Output the (x, y) coordinate of the center of the cell containing the given text.  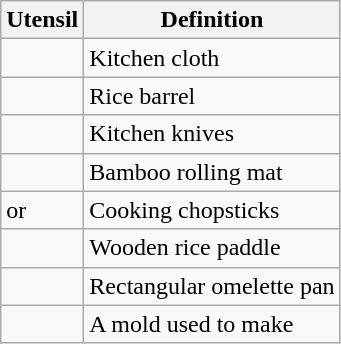
Bamboo rolling mat (212, 172)
Cooking chopsticks (212, 210)
or (42, 210)
Kitchen knives (212, 134)
Utensil (42, 20)
Kitchen cloth (212, 58)
Rectangular omelette pan (212, 286)
Definition (212, 20)
Rice barrel (212, 96)
Wooden rice paddle (212, 248)
A mold used to make (212, 324)
